Identify which cell holds the provided text, then report its (X, Y) central coordinate. 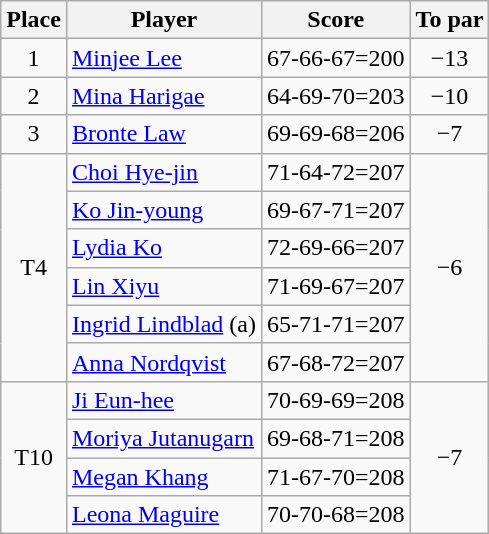
70-69-69=208 (336, 400)
69-69-68=206 (336, 134)
67-66-67=200 (336, 58)
69-67-71=207 (336, 210)
Mina Harigae (164, 96)
71-69-67=207 (336, 286)
−13 (450, 58)
Ko Jin-young (164, 210)
Player (164, 20)
T4 (34, 267)
Minjee Lee (164, 58)
Anna Nordqvist (164, 362)
2 (34, 96)
Ji Eun-hee (164, 400)
69-68-71=208 (336, 438)
To par (450, 20)
71-64-72=207 (336, 172)
65-71-71=207 (336, 324)
Choi Hye-jin (164, 172)
Score (336, 20)
Moriya Jutanugarn (164, 438)
−6 (450, 267)
Megan Khang (164, 477)
Bronte Law (164, 134)
72-69-66=207 (336, 248)
67-68-72=207 (336, 362)
−10 (450, 96)
Lydia Ko (164, 248)
T10 (34, 457)
1 (34, 58)
Lin Xiyu (164, 286)
71-67-70=208 (336, 477)
Leona Maguire (164, 515)
Place (34, 20)
70-70-68=208 (336, 515)
Ingrid Lindblad (a) (164, 324)
3 (34, 134)
64-69-70=203 (336, 96)
